Detect which cell encompasses the target text, then output its [X, Y] center coordinate. 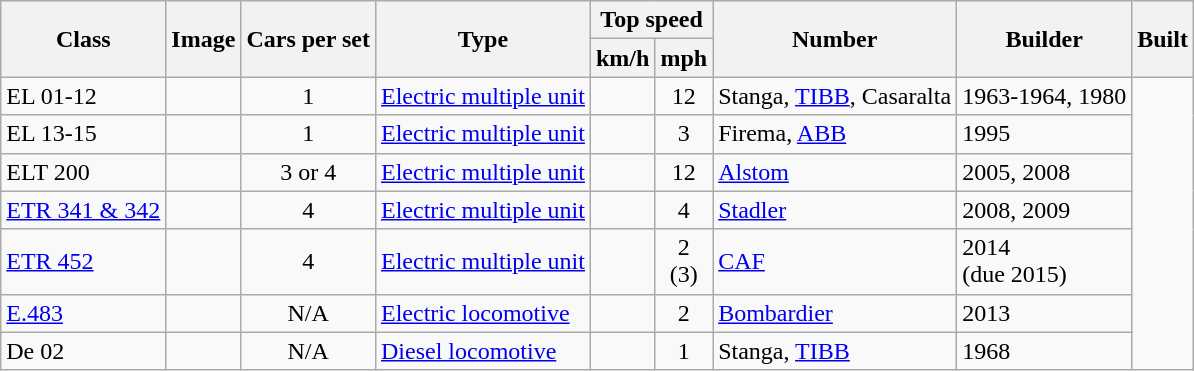
1995 [1044, 134]
2008, 2009 [1044, 210]
ETR 341 & 342 [84, 210]
Built [1163, 39]
1963-1964, 1980 [1044, 96]
Class [84, 39]
Stanga, TIBB, Casaralta [835, 96]
Alstom [835, 172]
3 or 4 [308, 172]
Stanga, TIBB [835, 351]
ELT 200 [84, 172]
2013 [1044, 313]
Type [482, 39]
1968 [1044, 351]
2014(due 2015) [1044, 262]
2005, 2008 [1044, 172]
mph [684, 58]
2(3) [684, 262]
Number [835, 39]
Stadler [835, 210]
ETR 452 [84, 262]
Top speed [651, 20]
Cars per set [308, 39]
EL 01-12 [84, 96]
E.483 [84, 313]
Bombardier [835, 313]
km/h [622, 58]
Builder [1044, 39]
EL 13-15 [84, 134]
De 02 [84, 351]
2 [684, 313]
Electric locomotive [482, 313]
3 [684, 134]
CAF [835, 262]
Diesel locomotive [482, 351]
Firema, ABB [835, 134]
Image [204, 39]
